Locate the cell with the specified text and output its [x, y] center coordinate. 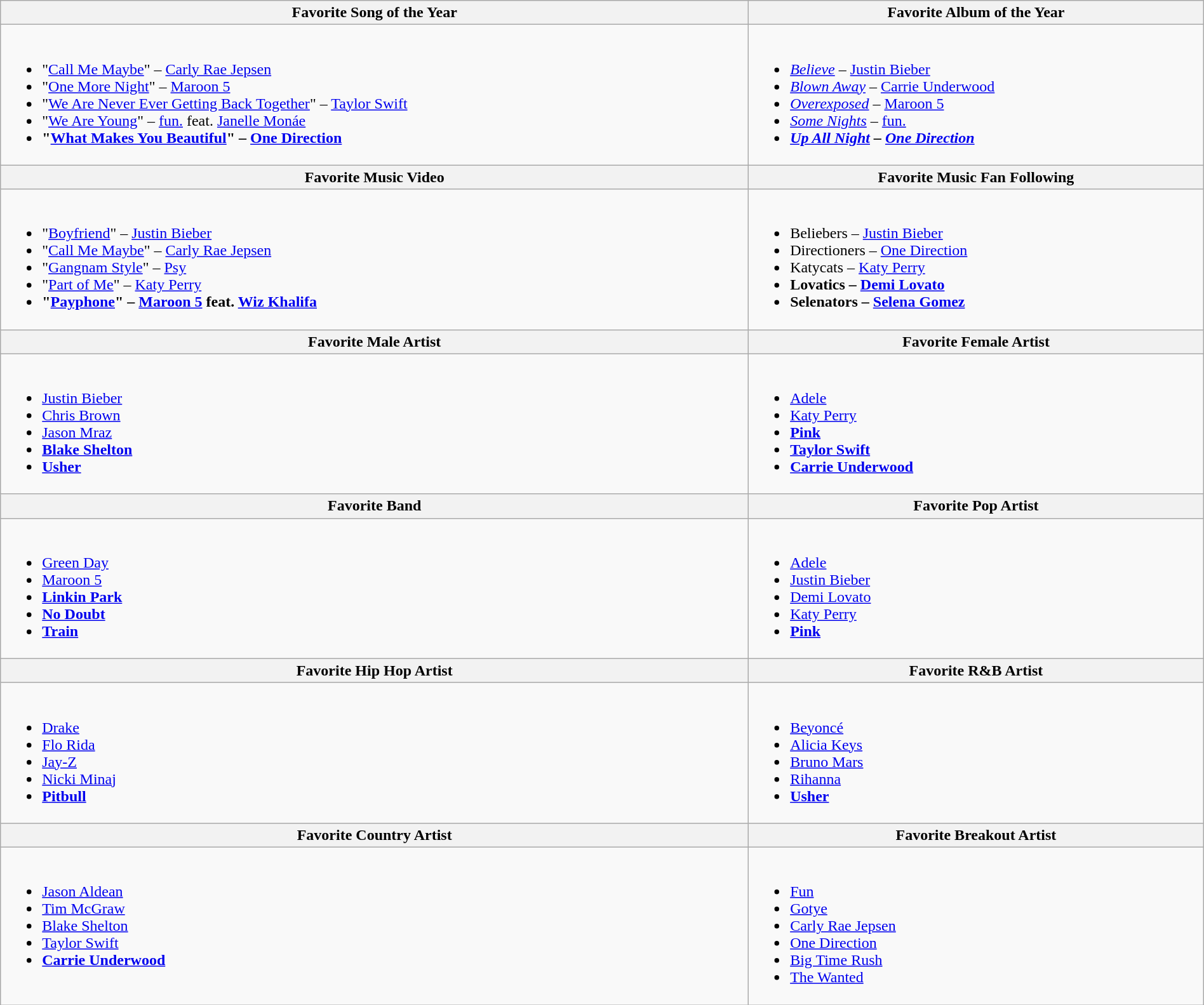
Favorite Album of the Year [977, 13]
Green DayMaroon 5Linkin ParkNo DoubtTrain [375, 588]
Favorite Female Artist [977, 342]
"Boyfriend" – Justin Bieber"Call Me Maybe" – Carly Rae Jepsen"Gangnam Style" – Psy"Part of Me" – Katy Perry"Payphone" – Maroon 5 feat. Wiz Khalifa [375, 259]
Favorite Band [375, 506]
Favorite Male Artist [375, 342]
Jason AldeanTim McGrawBlake SheltonTaylor SwiftCarrie Underwood [375, 926]
AdeleKaty PerryPinkTaylor SwiftCarrie Underwood [977, 424]
Favorite Song of the Year [375, 13]
FunGotyeCarly Rae JepsenOne DirectionBig Time RushThe Wanted [977, 926]
Favorite Pop Artist [977, 506]
BeyoncéAlicia KeysBruno MarsRihannaUsher [977, 753]
Justin BieberChris BrownJason MrazBlake SheltonUsher [375, 424]
Favorite Breakout Artist [977, 835]
Favorite Music Fan Following [977, 177]
Favorite R&B Artist [977, 670]
Beliebers – Justin BieberDirectioners – One DirectionKatycats – Katy PerryLovatics – Demi LovatoSelenators – Selena Gomez [977, 259]
Favorite Country Artist [375, 835]
DrakeFlo RidaJay-ZNicki MinajPitbull [375, 753]
Favorite Hip Hop Artist [375, 670]
AdeleJustin BieberDemi LovatoKaty PerryPink [977, 588]
Believe – Justin BieberBlown Away – Carrie UnderwoodOverexposed – Maroon 5Some Nights – fun.Up All Night – One Direction [977, 95]
Favorite Music Video [375, 177]
